Output the (X, Y) coordinate of the center of the cell containing the given text.  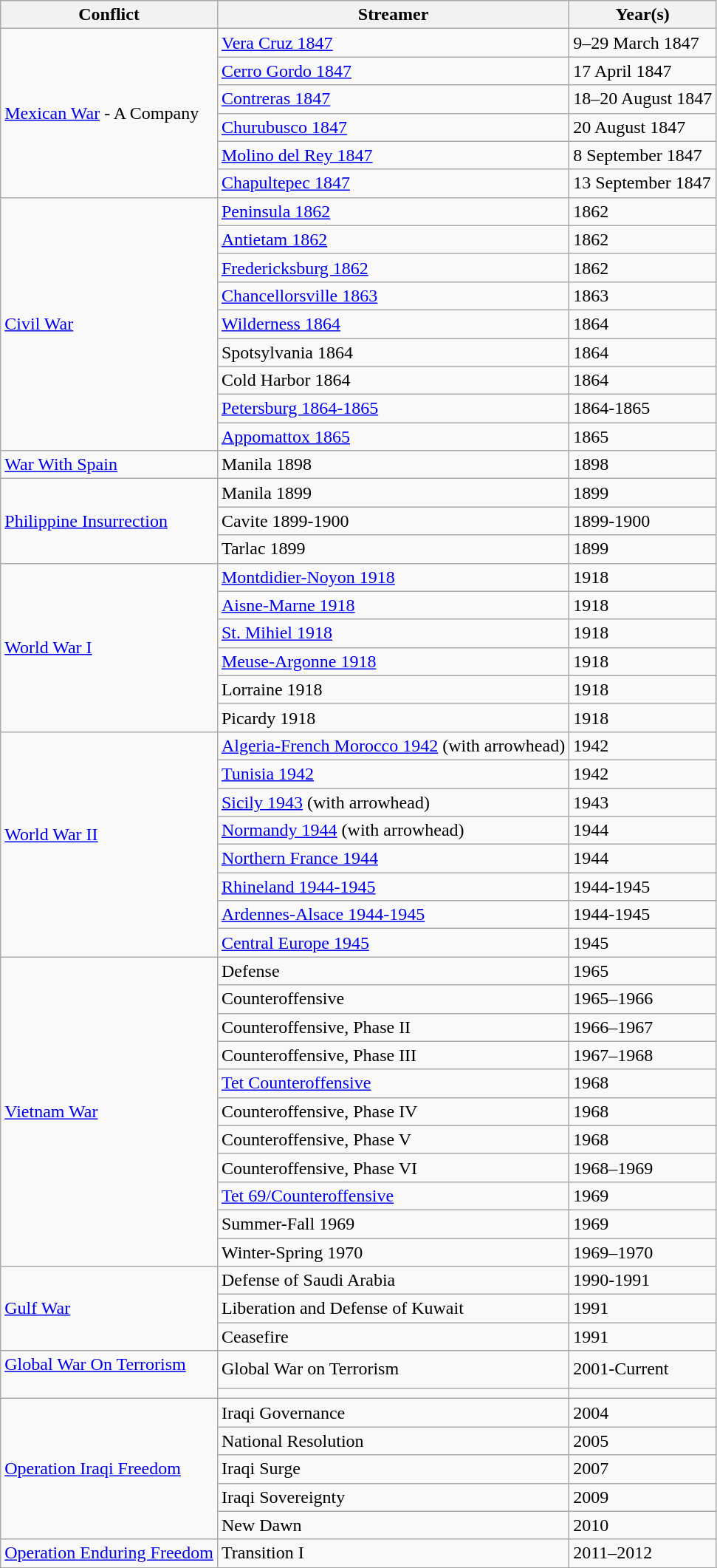
Philippine Insurrection (109, 521)
1898 (642, 465)
1968–1969 (642, 1168)
Operation Enduring Freedom (109, 1553)
Global War On Terrorism (109, 1374)
Manila 1899 (393, 493)
Ceasefire (393, 1337)
1966–1967 (642, 1027)
1945 (642, 943)
Normandy 1944 (with arrowhead) (393, 831)
Peninsula 1862 (393, 211)
Churubusco 1847 (393, 127)
Chapultepec 1847 (393, 183)
1863 (642, 296)
Wilderness 1864 (393, 324)
2001-Current (642, 1369)
Gulf War (109, 1309)
Appomattox 1865 (393, 437)
1969–1970 (642, 1252)
2010 (642, 1525)
Antietam 1862 (393, 239)
18–20 August 1847 (642, 99)
2011–2012 (642, 1553)
Molino del Rey 1847 (393, 155)
Fredericksburg 1862 (393, 267)
1965 (642, 971)
Petersburg 1864-1865 (393, 409)
Spotsylvania 1864 (393, 352)
1899-1900 (642, 521)
Summer-Fall 1969 (393, 1224)
2009 (642, 1497)
World War II (109, 844)
World War I (109, 647)
Counteroffensive, Phase III (393, 1055)
Montdidier-Noyon 1918 (393, 577)
National Resolution (393, 1441)
1865 (642, 437)
Manila 1898 (393, 465)
St. Mihiel 1918 (393, 633)
Picardy 1918 (393, 717)
Streamer (393, 15)
Tunisia 1942 (393, 774)
Counteroffensive, Phase V (393, 1139)
Tet Counteroffensive (393, 1083)
New Dawn (393, 1525)
Global War on Terrorism (393, 1369)
Cold Harbor 1864 (393, 381)
Rhineland 1944-1945 (393, 887)
17 April 1847 (642, 71)
Chancellorsville 1863 (393, 296)
1990-1991 (642, 1281)
13 September 1847 (642, 183)
9–29 March 1847 (642, 43)
Algeria-French Morocco 1942 (with arrowhead) (393, 746)
Sicily 1943 (with arrowhead) (393, 802)
Counteroffensive (393, 999)
Defense (393, 971)
Year(s) (642, 15)
Northern France 1944 (393, 859)
Iraqi Sovereignty (393, 1497)
Iraqi Surge (393, 1469)
Operation Iraqi Freedom (109, 1469)
Liberation and Defense of Kuwait (393, 1309)
Counteroffensive, Phase VI (393, 1168)
Meuse-Argonne 1918 (393, 661)
Aisne-Marne 1918 (393, 605)
Tarlac 1899 (393, 549)
Cerro Gordo 1847 (393, 71)
2007 (642, 1469)
1943 (642, 802)
Iraqi Governance (393, 1413)
1965–1966 (642, 999)
Civil War (109, 324)
Mexican War - A Company (109, 113)
Transition I (393, 1553)
Vera Cruz 1847 (393, 43)
20 August 1847 (642, 127)
8 September 1847 (642, 155)
1864-1865 (642, 409)
Defense of Saudi Arabia (393, 1281)
Central Europe 1945 (393, 943)
Ardennes-Alsace 1944-1945 (393, 915)
Counteroffensive, Phase II (393, 1027)
War With Spain (109, 465)
Counteroffensive, Phase IV (393, 1111)
Vietnam War (109, 1111)
Cavite 1899-1900 (393, 521)
1967–1968 (642, 1055)
Contreras 1847 (393, 99)
Winter-Spring 1970 (393, 1252)
Tet 69/Counteroffensive (393, 1196)
Lorraine 1918 (393, 689)
2005 (642, 1441)
Conflict (109, 15)
2004 (642, 1413)
